For the text-containing cell, return its midpoint in (x, y) coordinate format. 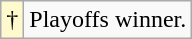
Playoffs winner. (108, 20)
† (12, 20)
